Return (X, Y) of the center of cell containing provided text 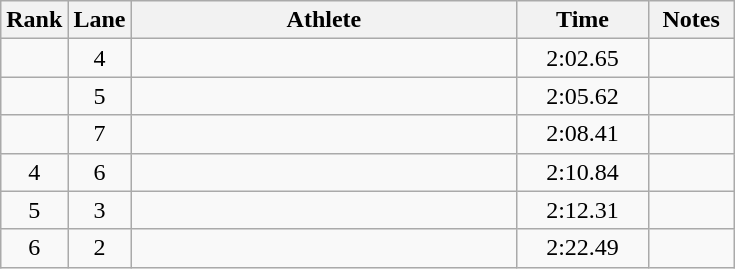
3 (100, 210)
2:12.31 (582, 210)
Rank (34, 20)
Athlete (324, 20)
Lane (100, 20)
2:08.41 (582, 134)
2:10.84 (582, 172)
2:05.62 (582, 96)
2 (100, 248)
7 (100, 134)
2:02.65 (582, 58)
Time (582, 20)
Notes (691, 20)
2:22.49 (582, 248)
